Locate the cell with the specified text and output its (x, y) center coordinate. 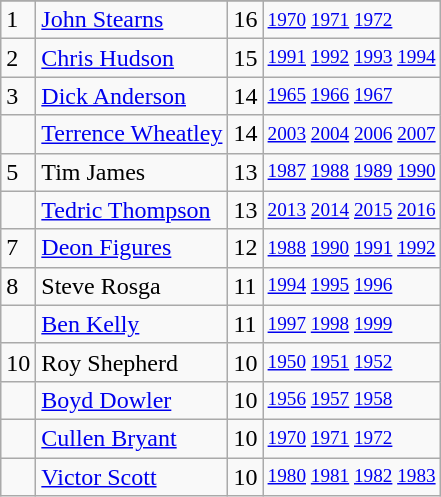
Victor Scott (132, 477)
Tedric Thompson (132, 210)
Deon Figures (132, 248)
1994 1995 1996 (352, 286)
1965 1966 1967 (352, 96)
Boyd Dowler (132, 400)
1997 1998 1999 (352, 324)
2013 2014 2015 2016 (352, 210)
8 (18, 286)
3 (18, 96)
1980 1981 1982 1983 (352, 477)
1991 1992 1993 1994 (352, 58)
1988 1990 1991 1992 (352, 248)
Tim James (132, 172)
John Stearns (132, 20)
1987 1988 1989 1990 (352, 172)
15 (246, 58)
Dick Anderson (132, 96)
7 (18, 248)
5 (18, 172)
12 (246, 248)
Terrence Wheatley (132, 134)
1956 1957 1958 (352, 400)
2003 2004 2006 2007 (352, 134)
16 (246, 20)
Steve Rosga (132, 286)
Roy Shepherd (132, 362)
1950 1951 1952 (352, 362)
1 (18, 20)
Chris Hudson (132, 58)
Cullen Bryant (132, 438)
2 (18, 58)
Ben Kelly (132, 324)
